Detect which cell encompasses the target text, then output its [X, Y] center coordinate. 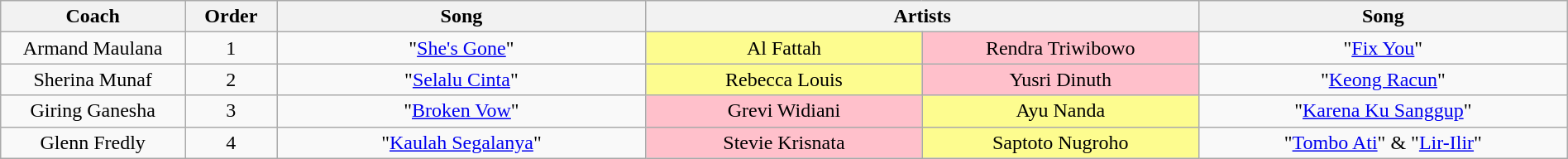
Saptoto Nugroho [1060, 142]
Stevie Krisnata [784, 142]
Order [232, 17]
"Kaulah Segalanya" [461, 142]
"Fix You" [1383, 48]
Armand Maulana [93, 48]
Artists [923, 17]
Giring Ganesha [93, 111]
"Selalu Cinta" [461, 79]
Sherina Munaf [93, 79]
"She's Gone" [461, 48]
Ayu Nanda [1060, 111]
Coach [93, 17]
1 [232, 48]
4 [232, 142]
Glenn Fredly [93, 142]
Al Fattah [784, 48]
Rebecca Louis [784, 79]
Grevi Widiani [784, 111]
Rendra Triwibowo [1060, 48]
"Karena Ku Sanggup" [1383, 111]
"Tombo Ati" & "Lir-Ilir" [1383, 142]
3 [232, 111]
"Broken Vow" [461, 111]
2 [232, 79]
Yusri Dinuth [1060, 79]
"Keong Racun" [1383, 79]
